Determine the [X, Y] coordinate at the center of the cell enclosing the given text.  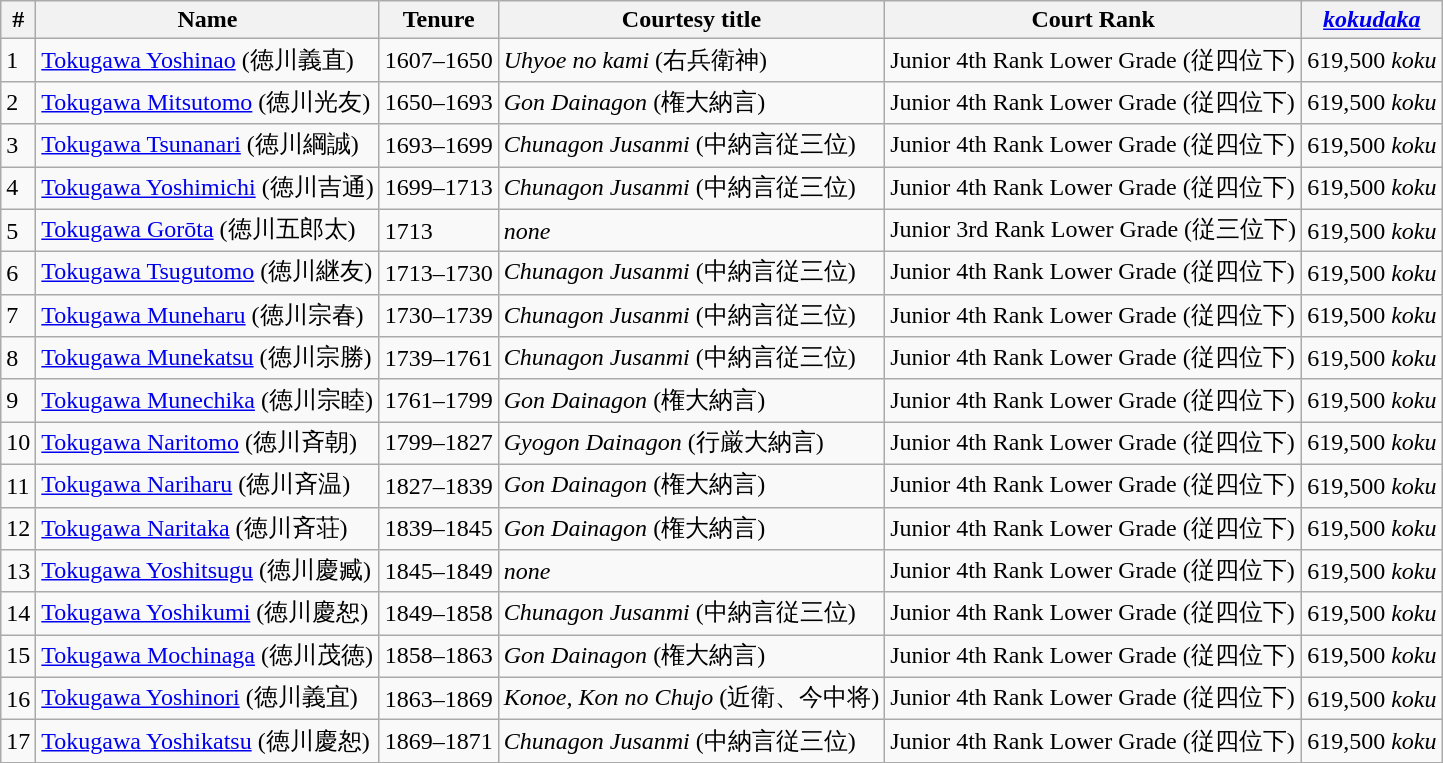
3 [18, 146]
Tokugawa Yoshinori (徳川義宜) [208, 698]
1839–1845 [438, 528]
1845–1849 [438, 572]
1 [18, 60]
11 [18, 486]
8 [18, 358]
7 [18, 316]
10 [18, 444]
6 [18, 274]
1739–1761 [438, 358]
5 [18, 230]
12 [18, 528]
1827–1839 [438, 486]
Tokugawa Yoshinao (徳川義直) [208, 60]
Konoe, Kon no Chujo (近衛、今中将) [691, 698]
1713 [438, 230]
Tokugawa Yoshikatsu (徳川慶恕) [208, 742]
Tokugawa Yoshikumi (徳川慶恕) [208, 614]
1730–1739 [438, 316]
13 [18, 572]
1761–1799 [438, 400]
1863–1869 [438, 698]
kokudaka [1372, 20]
Gyogon Dainagon (行厳大納言) [691, 444]
14 [18, 614]
Tenure [438, 20]
Tokugawa Naritaka (徳川斉荘) [208, 528]
17 [18, 742]
Tokugawa Tsugutomo (徳川継友) [208, 274]
1858–1863 [438, 656]
1607–1650 [438, 60]
Tokugawa Gorōta (徳川五郎太) [208, 230]
Tokugawa Muneharu (徳川宗春) [208, 316]
1869–1871 [438, 742]
Tokugawa Munechika (徳川宗睦) [208, 400]
16 [18, 698]
Junior 3rd Rank Lower Grade (従三位下) [1094, 230]
15 [18, 656]
1699–1713 [438, 188]
Tokugawa Munekatsu (徳川宗勝) [208, 358]
Tokugawa Mitsutomo (徳川光友) [208, 102]
1693–1699 [438, 146]
4 [18, 188]
Tokugawa Naritomo (徳川斉朝) [208, 444]
Uhyoe no kami (右兵衛神) [691, 60]
Tokugawa Mochinaga (徳川茂徳) [208, 656]
2 [18, 102]
Courtesy title [691, 20]
Tokugawa Yoshitsugu (徳川慶臧) [208, 572]
9 [18, 400]
Tokugawa Yoshimichi (徳川吉通) [208, 188]
# [18, 20]
Tokugawa Nariharu (徳川斉温) [208, 486]
Tokugawa Tsunanari (徳川綱誠) [208, 146]
Name [208, 20]
1799–1827 [438, 444]
1849–1858 [438, 614]
Court Rank [1094, 20]
1650–1693 [438, 102]
1713–1730 [438, 274]
